Identify which cell holds the provided text, then report its [X, Y] central coordinate. 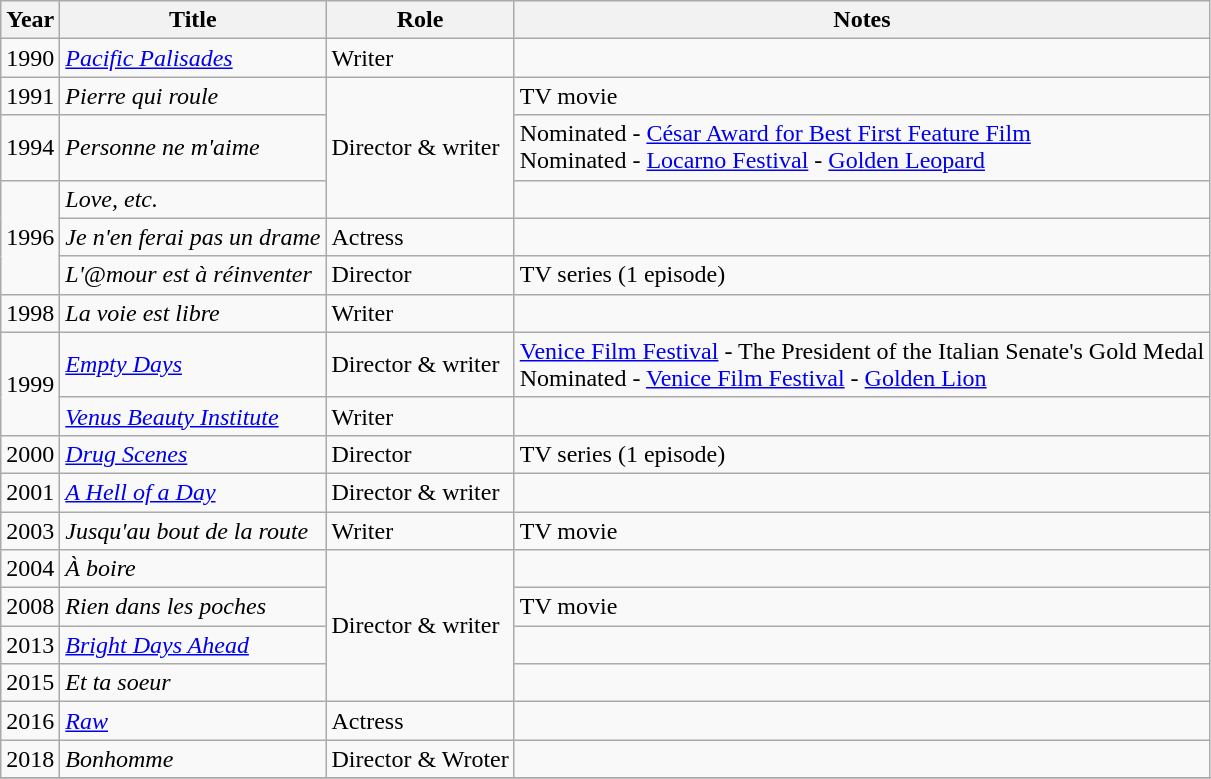
L'@mour est à réinventer [193, 275]
La voie est libre [193, 313]
Nominated - César Award for Best First Feature FilmNominated - Locarno Festival - Golden Leopard [862, 148]
Et ta soeur [193, 683]
1998 [30, 313]
Rien dans les poches [193, 607]
1990 [30, 58]
2003 [30, 531]
Love, etc. [193, 199]
Role [420, 20]
Bright Days Ahead [193, 645]
2001 [30, 492]
2008 [30, 607]
1996 [30, 237]
Venus Beauty Institute [193, 416]
Personne ne m'aime [193, 148]
Pacific Palisades [193, 58]
Je n'en ferai pas un drame [193, 237]
Drug Scenes [193, 454]
Year [30, 20]
Jusqu'au bout de la route [193, 531]
2000 [30, 454]
1991 [30, 96]
1999 [30, 384]
Title [193, 20]
Bonhomme [193, 759]
2016 [30, 721]
Venice Film Festival - The President of the Italian Senate's Gold MedalNominated - Venice Film Festival - Golden Lion [862, 364]
Notes [862, 20]
2004 [30, 569]
Pierre qui roule [193, 96]
Empty Days [193, 364]
2018 [30, 759]
Raw [193, 721]
1994 [30, 148]
2013 [30, 645]
Director & Wroter [420, 759]
À boire [193, 569]
A Hell of a Day [193, 492]
2015 [30, 683]
